Capture the cell that displays the provided text and extract its [X, Y] central coordinate. 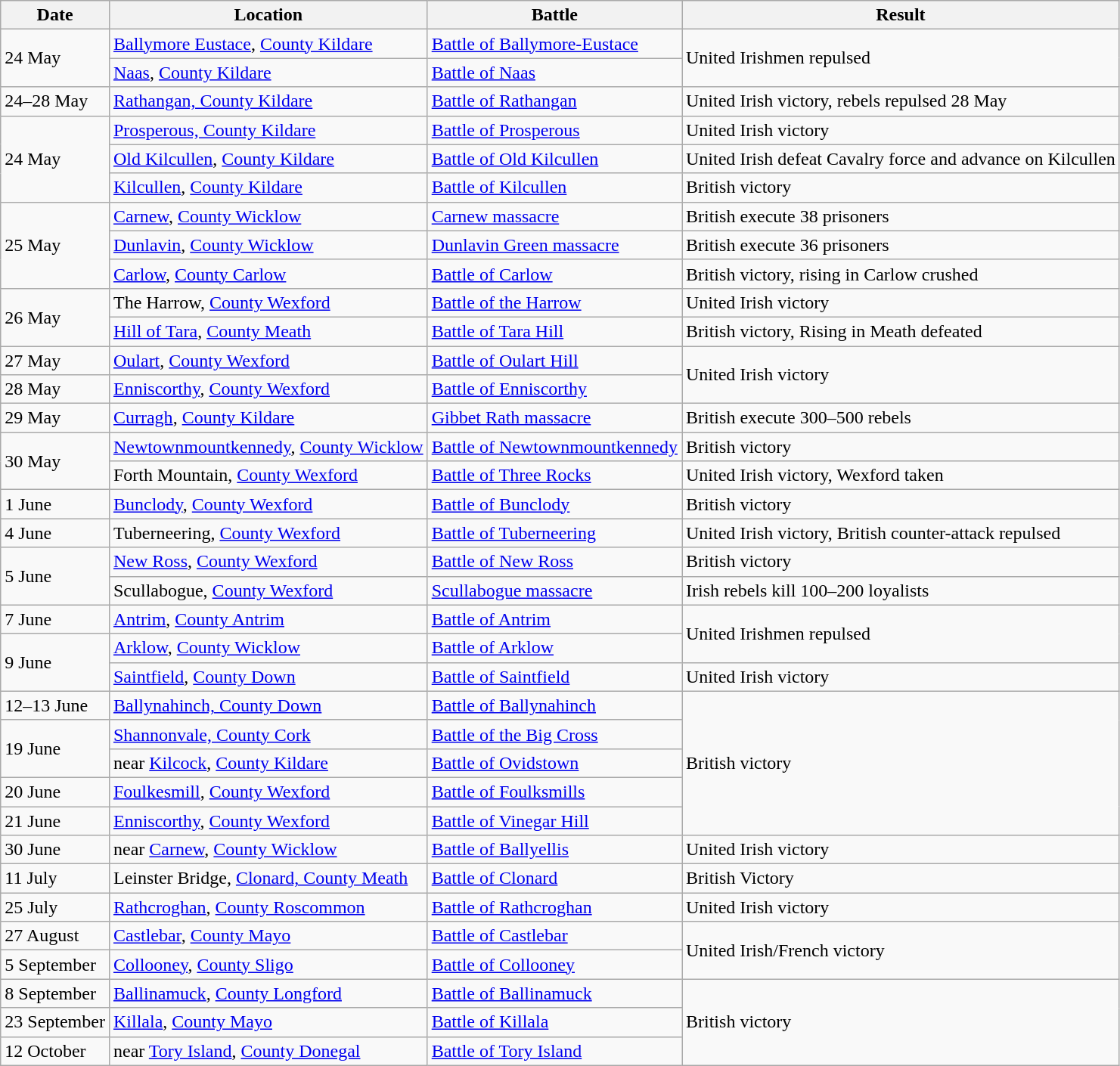
Carlow, County Carlow [268, 274]
British execute 300–500 rebels [901, 418]
near Kilcock, County Kildare [268, 763]
United Irish defeat Cavalry force and advance on Kilcullen [901, 159]
Collooney, County Sligo [268, 965]
Battle of New Ross [554, 562]
Result [901, 15]
5 June [55, 576]
Battle of Tara Hill [554, 331]
4 June [55, 533]
Carnew massacre [554, 216]
Date [55, 15]
Newtownmountkennedy, County Wicklow [268, 447]
Antrim, County Antrim [268, 619]
Battle of Rathangan [554, 101]
British victory, rising in Carlow crushed [901, 274]
Dunlavin, County Wicklow [268, 245]
British execute 38 prisoners [901, 216]
27 May [55, 361]
30 May [55, 461]
30 June [55, 850]
near Carnew, County Wicklow [268, 850]
Battle of Bunclody [554, 504]
Ballymore Eustace, County Kildare [268, 44]
Old Kilcullen, County Kildare [268, 159]
Arklow, County Wicklow [268, 648]
Scullabogue, County Wexford [268, 590]
27 August [55, 936]
Battle of Newtownmountkennedy [554, 447]
28 May [55, 389]
Curragh, County Kildare [268, 418]
Battle of Ovidstown [554, 763]
12 October [55, 1051]
23 September [55, 1022]
Battle of Ballynahinch [554, 705]
Tuberneering, County Wexford [268, 533]
1 June [55, 504]
5 September [55, 965]
Battle of Antrim [554, 619]
Oulart, County Wexford [268, 361]
Battle [554, 15]
United Irish victory, Wexford taken [901, 476]
Battle of Ballinamuck [554, 993]
Battle of Rathcroghan [554, 907]
Battle of Tuberneering [554, 533]
Irish rebels kill 100–200 loyalists [901, 590]
Battle of Foulksmills [554, 792]
Battle of Tory Island [554, 1051]
Rathcroghan, County Roscommon [268, 907]
19 June [55, 748]
Ballinamuck, County Longford [268, 993]
Bunclody, County Wexford [268, 504]
Battle of Clonard [554, 879]
Battle of Arklow [554, 648]
Battle of Prosperous [554, 130]
Battle of Vinegar Hill [554, 820]
British victory, Rising in Meath defeated [901, 331]
near Tory Island, County Donegal [268, 1051]
7 June [55, 619]
Battle of Killala [554, 1022]
Hill of Tara, County Meath [268, 331]
25 May [55, 245]
Battle of Enniscorthy [554, 389]
Battle of Ballymore-Eustace [554, 44]
Battle of the Harrow [554, 302]
New Ross, County Wexford [268, 562]
British Victory [901, 879]
Battle of Old Kilcullen [554, 159]
Battle of Castlebar [554, 936]
Saintfield, County Down [268, 677]
Killala, County Mayo [268, 1022]
Carnew, County Wicklow [268, 216]
Prosperous, County Kildare [268, 130]
British execute 36 prisoners [901, 245]
Battle of the Big Cross [554, 734]
Battle of Collooney [554, 965]
Shannonvale, County Cork [268, 734]
26 May [55, 317]
The Harrow, County Wexford [268, 302]
Leinster Bridge, Clonard, County Meath [268, 879]
United Irish victory, rebels repulsed 28 May [901, 101]
Ballynahinch, County Down [268, 705]
Location [268, 15]
Forth Mountain, County Wexford [268, 476]
Foulkesmill, County Wexford [268, 792]
29 May [55, 418]
Battle of Saintfield [554, 677]
Scullabogue massacre [554, 590]
Battle of Ballyellis [554, 850]
Battle of Naas [554, 73]
United Irish/French victory [901, 950]
12–13 June [55, 705]
Rathangan, County Kildare [268, 101]
Battle of Three Rocks [554, 476]
Battle of Carlow [554, 274]
Castlebar, County Mayo [268, 936]
20 June [55, 792]
Naas, County Kildare [268, 73]
8 September [55, 993]
25 July [55, 907]
24–28 May [55, 101]
9 June [55, 662]
Dunlavin Green massacre [554, 245]
United Irish victory, British counter-attack repulsed [901, 533]
Battle of Kilcullen [554, 187]
11 July [55, 879]
Gibbet Rath massacre [554, 418]
Battle of Oulart Hill [554, 361]
21 June [55, 820]
Kilcullen, County Kildare [268, 187]
